Determine the (X, Y) coordinate at the center of the cell enclosing the given text.  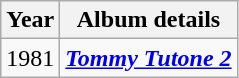
1981 (30, 58)
Year (30, 20)
Tommy Tutone 2 (148, 58)
Album details (148, 20)
